From the cell containing the given text, extract its center point as [X, Y] coordinate. 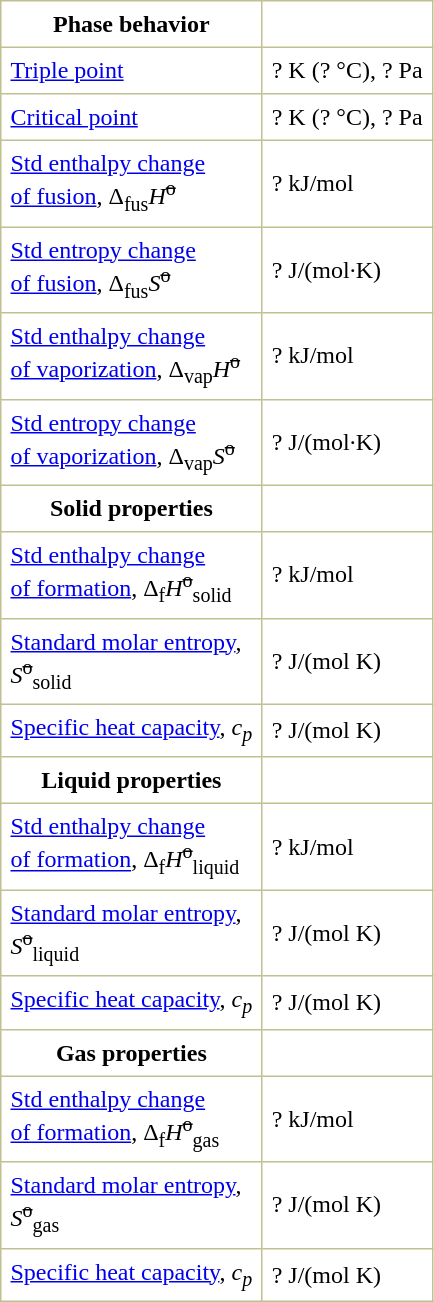
Std enthalpy changeof vaporization, ΔvapHo [132, 356]
Standard molar entropy,Soliquid [132, 933]
Std enthalpy changeof formation, ΔfHoliquid [132, 847]
Solid properties [132, 508]
Std enthalpy changeof formation, ΔfHosolid [132, 575]
Critical point [132, 117]
Std entropy changeof vaporization, ΔvapSo [132, 442]
Std entropy changeof fusion, ΔfusSo [132, 270]
Standard molar entropy,Sosolid [132, 661]
Phase behavior [132, 24]
Std enthalpy changeof fusion, ΔfusHo [132, 183]
Triple point [132, 70]
Liquid properties [132, 780]
Gas properties [132, 1052]
Std enthalpy changeof formation, ΔfHogas [132, 1119]
Standard molar entropy,Sogas [132, 1205]
